Output the [X, Y] coordinate of the center of the cell containing the given text.  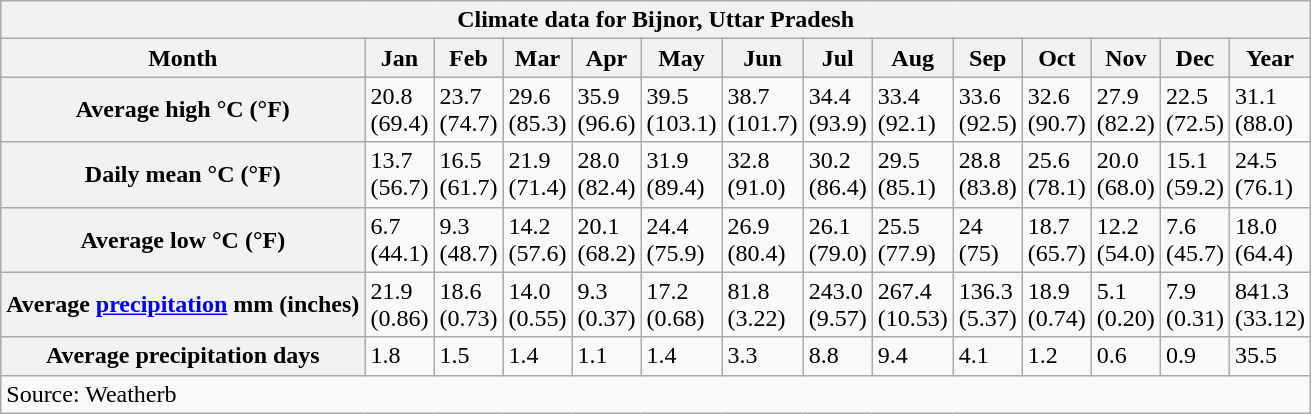
Jan [400, 58]
14.2(57.6) [538, 240]
29.5(85.1) [912, 174]
28.0(82.4) [606, 174]
136.3(5.37) [988, 304]
33.4(92.1) [912, 110]
841.3(33.12) [1270, 304]
13.7(56.7) [400, 174]
9.3(0.37) [606, 304]
39.5(103.1) [682, 110]
3.3 [762, 356]
Jun [762, 58]
Source: Weatherb [656, 394]
20.8(69.4) [400, 110]
7.6(45.7) [1194, 240]
1.2 [1056, 356]
Daily mean °C (°F) [183, 174]
Aug [912, 58]
Dec [1194, 58]
1.8 [400, 356]
7.9(0.31) [1194, 304]
243.0(9.57) [838, 304]
31.1(88.0) [1270, 110]
33.6(92.5) [988, 110]
25.5(77.9) [912, 240]
81.8(3.22) [762, 304]
Average precipitation mm (inches) [183, 304]
38.7(101.7) [762, 110]
34.4(93.9) [838, 110]
26.9(80.4) [762, 240]
Oct [1056, 58]
18.6(0.73) [468, 304]
Apr [606, 58]
31.9(89.4) [682, 174]
6.7(44.1) [400, 240]
Average precipitation days [183, 356]
Average high °C (°F) [183, 110]
16.5(61.7) [468, 174]
9.4 [912, 356]
22.5(72.5) [1194, 110]
20.0(68.0) [1126, 174]
Feb [468, 58]
1.1 [606, 356]
15.1(59.2) [1194, 174]
26.1(79.0) [838, 240]
Month [183, 58]
8.8 [838, 356]
29.6(85.3) [538, 110]
May [682, 58]
28.8(83.8) [988, 174]
21.9(0.86) [400, 304]
25.6(78.1) [1056, 174]
5.1(0.20) [1126, 304]
Sep [988, 58]
24.5(76.1) [1270, 174]
14.0(0.55) [538, 304]
9.3(48.7) [468, 240]
18.7(65.7) [1056, 240]
35.9(96.6) [606, 110]
0.6 [1126, 356]
32.6(90.7) [1056, 110]
12.2(54.0) [1126, 240]
0.9 [1194, 356]
18.9(0.74) [1056, 304]
1.5 [468, 356]
4.1 [988, 356]
24(75) [988, 240]
27.9(82.2) [1126, 110]
35.5 [1270, 356]
32.8(91.0) [762, 174]
Mar [538, 58]
Average low °C (°F) [183, 240]
Climate data for Bijnor, Uttar Pradesh [656, 20]
21.9(71.4) [538, 174]
20.1(68.2) [606, 240]
24.4(75.9) [682, 240]
267.4(10.53) [912, 304]
17.2(0.68) [682, 304]
18.0(64.4) [1270, 240]
Nov [1126, 58]
Year [1270, 58]
23.7(74.7) [468, 110]
30.2(86.4) [838, 174]
Jul [838, 58]
